Locate the cell with the specified text and output its [X, Y] center coordinate. 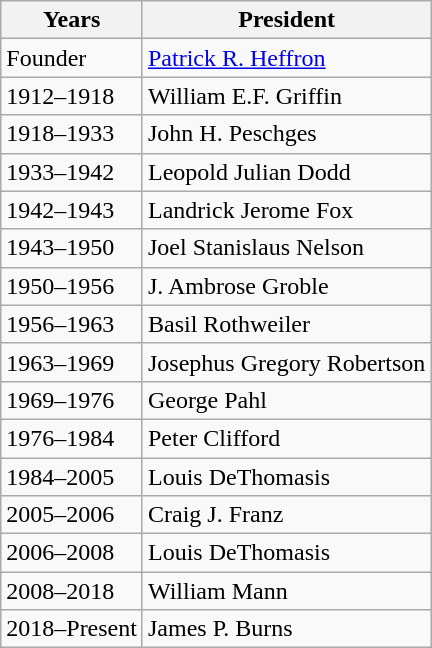
Leopold Julian Dodd [286, 172]
Years [72, 20]
George Pahl [286, 400]
Founder [72, 58]
1918–1933 [72, 134]
Craig J. Franz [286, 515]
President [286, 20]
Joel Stanislaus Nelson [286, 248]
1956–1963 [72, 324]
Basil Rothweiler [286, 324]
1942–1943 [72, 210]
William E.F. Griffin [286, 96]
James P. Burns [286, 629]
Josephus Gregory Robertson [286, 362]
1969–1976 [72, 400]
2005–2006 [72, 515]
2006–2008 [72, 553]
John H. Peschges [286, 134]
2008–2018 [72, 591]
Patrick R. Heffron [286, 58]
1943–1950 [72, 248]
1933–1942 [72, 172]
2018–Present [72, 629]
William Mann [286, 591]
Landrick Jerome Fox [286, 210]
Peter Clifford [286, 438]
J. Ambrose Groble [286, 286]
1912–1918 [72, 96]
1950–1956 [72, 286]
1976–1984 [72, 438]
1963–1969 [72, 362]
1984–2005 [72, 477]
